Pinpoint the cell where the given text exists, returning its (X, Y) midpoint coordinate. 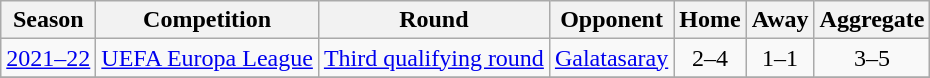
Galatasaray (611, 58)
Competition (208, 20)
Season (48, 20)
3–5 (872, 58)
Third qualifying round (434, 58)
2–4 (710, 58)
Away (780, 20)
Home (710, 20)
Aggregate (872, 20)
Opponent (611, 20)
Round (434, 20)
UEFA Europa League (208, 58)
2021–22 (48, 58)
1–1 (780, 58)
